Detect which cell encompasses the target text, then output its [x, y] center coordinate. 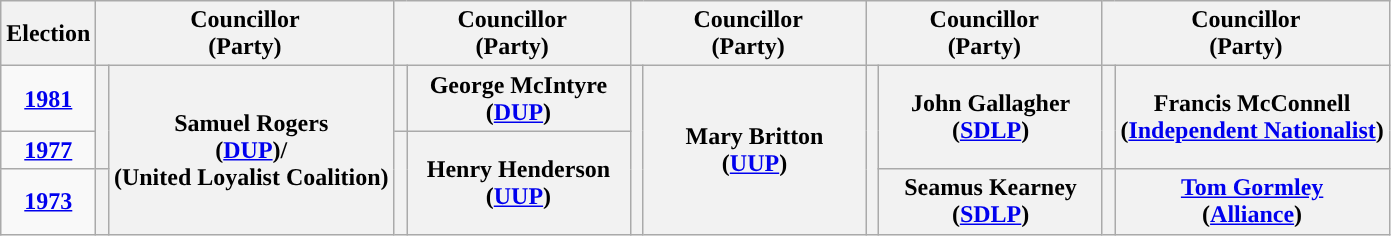
Seamus Kearney (SDLP) [991, 202]
Election [48, 34]
1977 [48, 150]
Mary Britton (UUP) [755, 150]
1981 [48, 98]
Samuel Rogers (DUP)/ (United Loyalist Coalition) [251, 150]
John Gallagher (SDLP) [991, 118]
Tom Gormley (Alliance) [1252, 202]
Francis McConnell (Independent Nationalist) [1252, 118]
George McIntyre (DUP) [519, 98]
Henry Henderson (UUP) [519, 182]
1973 [48, 202]
